Find where the given text appears and provide that cell's center as [x, y] coordinate. 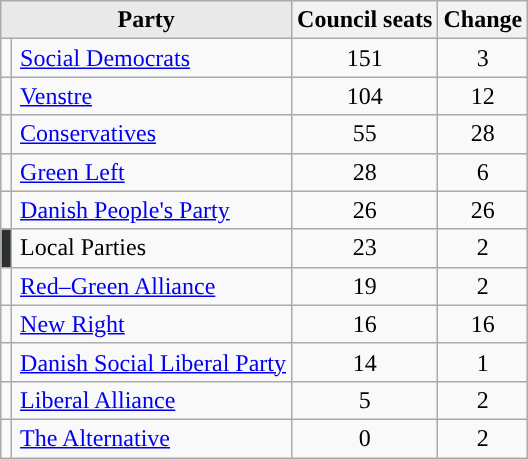
Danish Social Liberal Party [152, 362]
55 [365, 134]
New Right [152, 324]
Liberal Alliance [152, 400]
Venstre [152, 96]
Conservatives [152, 134]
14 [365, 362]
5 [365, 400]
19 [365, 286]
12 [483, 96]
6 [483, 172]
Change [483, 20]
151 [365, 58]
Social Democrats [152, 58]
Party [146, 20]
1 [483, 362]
Red–Green Alliance [152, 286]
Green Left [152, 172]
Danish People's Party [152, 210]
The Alternative [152, 438]
Council seats [365, 20]
23 [365, 248]
Local Parties [152, 248]
3 [483, 58]
104 [365, 96]
0 [365, 438]
